Capture the cell that displays the provided text and extract its [X, Y] central coordinate. 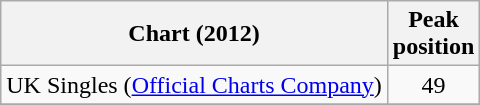
49 [433, 85]
UK Singles (Official Charts Company) [194, 85]
Peakposition [433, 34]
Chart (2012) [194, 34]
